Identify which cell holds the provided text, then report its (X, Y) central coordinate. 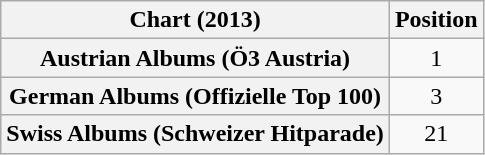
German Albums (Offizielle Top 100) (196, 96)
Chart (2013) (196, 20)
Swiss Albums (Schweizer Hitparade) (196, 134)
21 (436, 134)
Austrian Albums (Ö3 Austria) (196, 58)
3 (436, 96)
Position (436, 20)
1 (436, 58)
